Detect which cell encompasses the target text, then output its [X, Y] center coordinate. 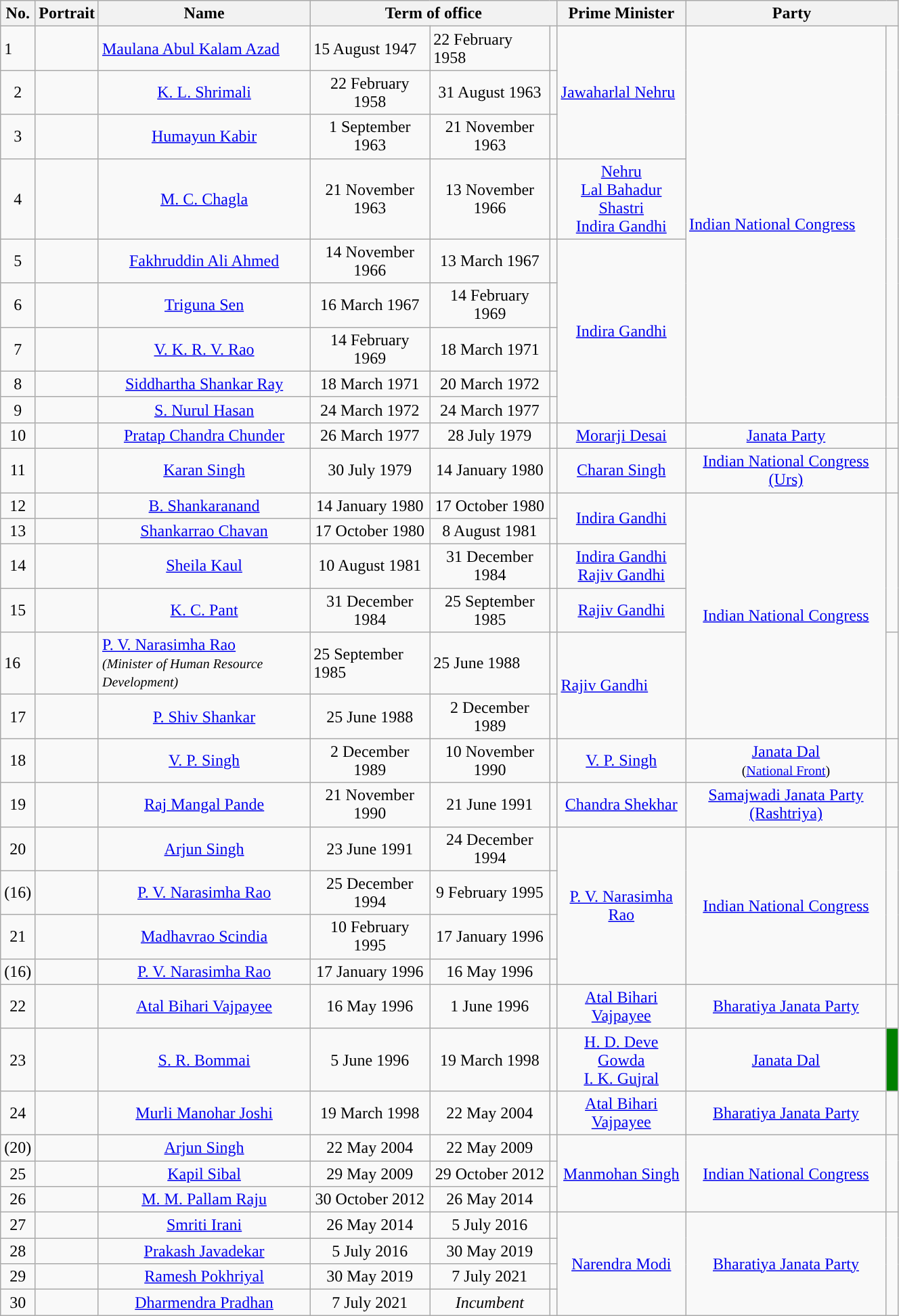
31 August 1963 [490, 92]
M. M. Pallam Raju [204, 1200]
P. Shiv Shankar [204, 716]
Humayun Kabir [204, 137]
21 [18, 937]
K. L. Shrimali [204, 92]
Janata Dal [787, 1059]
2 [18, 92]
24 March 1972 [370, 410]
9 February 1995 [490, 892]
18 [18, 761]
8 August 1981 [490, 531]
Indira GandhiRajiv Gandhi [621, 566]
Karan Singh [204, 470]
15 [18, 611]
1 June 1996 [490, 1006]
23 [18, 1059]
M. C. Chagla [204, 199]
Raj Mangal Pande [204, 804]
Chandra Shekhar [621, 804]
30 [18, 1302]
1 September 1963 [370, 137]
B. Shankaranand [204, 506]
Triguna Sen [204, 305]
Incumbent [490, 1302]
13 November 1966 [490, 199]
9 [18, 410]
10 February 1995 [370, 937]
Name [204, 14]
23 June 1991 [370, 849]
Term of office [433, 14]
Sheila Kaul [204, 566]
V. K. R. V. Rao [204, 349]
29 May 2009 [370, 1173]
S. R. Bommai [204, 1059]
Ramesh Pokhriyal [204, 1277]
S. Nurul Hasan [204, 410]
Manmohan Singh [621, 1173]
14 [18, 566]
27 [18, 1225]
Kapil Sibal [204, 1173]
7 [18, 349]
17 [18, 716]
(20) [18, 1147]
Madhavrao Scindia [204, 937]
Jawaharlal Nehru [621, 92]
Smriti Irani [204, 1225]
24 December 1994 [490, 849]
Dharmendra Pradhan [204, 1302]
8 [18, 384]
24 [18, 1113]
24 March 1977 [490, 410]
11 [18, 470]
Narendra Modi [621, 1264]
26 March 1977 [370, 435]
28 [18, 1251]
19 [18, 804]
Murli Manohar Joshi [204, 1113]
13 March 1967 [490, 261]
15 August 1947 [370, 49]
H. D. Deve GowdaI. K. Gujral [621, 1059]
13 [18, 531]
NehruLal Bahadur ShastriIndira Gandhi [621, 199]
5 [18, 261]
No. [18, 14]
29 [18, 1277]
14 November 1966 [370, 261]
25 [18, 1173]
30 October 2012 [370, 1200]
22 May 2009 [490, 1147]
12 [18, 506]
Siddhartha Shankar Ray [204, 384]
22 [18, 1006]
Indian National Congress (Urs) [787, 470]
3 [18, 137]
30 July 1979 [370, 470]
20 [18, 849]
K. C. Pant [204, 611]
10 August 1981 [370, 566]
Pratap Chandra Chunder [204, 435]
25 December 1994 [370, 892]
28 July 1979 [490, 435]
Maulana Abul Kalam Azad [204, 49]
1 [18, 49]
21 June 1991 [490, 804]
16 March 1967 [370, 305]
Morarji Desai [621, 435]
Portrait [67, 14]
5 June 1996 [370, 1059]
P. V. Narasimha Rao(Minister of Human Resource Development) [204, 663]
10 November 1990 [490, 761]
21 November 1990 [370, 804]
Janata Dal(National Front) [787, 761]
29 October 2012 [490, 1173]
Fakhruddin Ali Ahmed [204, 261]
20 March 1972 [490, 384]
10 [18, 435]
16 [18, 663]
4 [18, 199]
Party [792, 14]
Samajwadi Janata Party (Rashtriya) [787, 804]
Shankarrao Chavan [204, 531]
6 [18, 305]
Prime Minister [621, 14]
26 [18, 1200]
Janata Party [787, 435]
Prakash Javadekar [204, 1251]
Charan Singh [621, 470]
